Capture the cell that displays the provided text and extract its (X, Y) central coordinate. 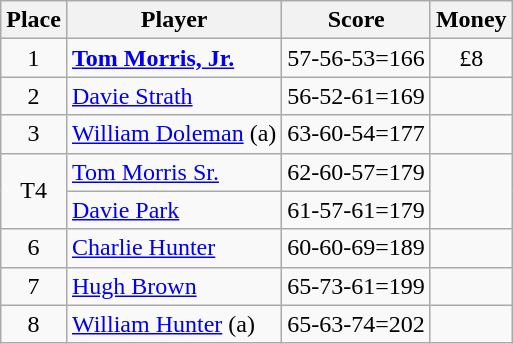
T4 (34, 191)
7 (34, 286)
Charlie Hunter (174, 248)
Tom Morris Sr. (174, 172)
Score (356, 20)
63-60-54=177 (356, 134)
Player (174, 20)
£8 (471, 58)
56-52-61=169 (356, 96)
Tom Morris, Jr. (174, 58)
Place (34, 20)
1 (34, 58)
65-73-61=199 (356, 286)
2 (34, 96)
Hugh Brown (174, 286)
William Hunter (a) (174, 324)
65-63-74=202 (356, 324)
3 (34, 134)
Davie Park (174, 210)
61-57-61=179 (356, 210)
62-60-57=179 (356, 172)
8 (34, 324)
6 (34, 248)
William Doleman (a) (174, 134)
Davie Strath (174, 96)
Money (471, 20)
60-60-69=189 (356, 248)
57-56-53=166 (356, 58)
